Return (X, Y) of the center of cell containing provided text 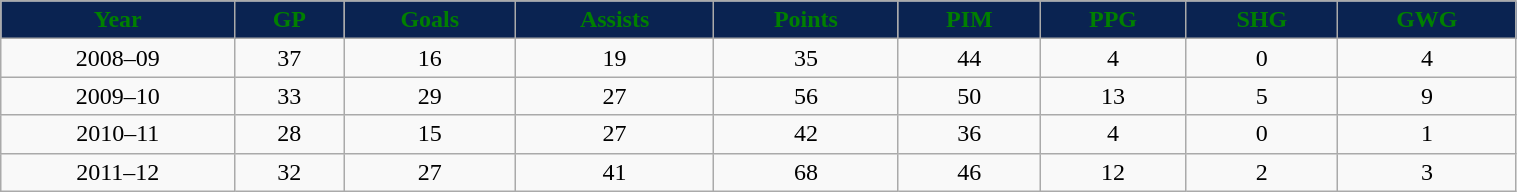
Points (806, 20)
2 (1262, 172)
SHG (1262, 20)
46 (969, 172)
33 (290, 96)
2008–09 (118, 58)
Goals (430, 20)
12 (1112, 172)
41 (615, 172)
Year (118, 20)
56 (806, 96)
PPG (1112, 20)
1 (1427, 134)
GP (290, 20)
50 (969, 96)
37 (290, 58)
2009–10 (118, 96)
Assists (615, 20)
29 (430, 96)
68 (806, 172)
2011–12 (118, 172)
42 (806, 134)
35 (806, 58)
32 (290, 172)
36 (969, 134)
9 (1427, 96)
PIM (969, 20)
GWG (1427, 20)
5 (1262, 96)
13 (1112, 96)
2010–11 (118, 134)
28 (290, 134)
15 (430, 134)
3 (1427, 172)
16 (430, 58)
44 (969, 58)
19 (615, 58)
